Identify which cell holds the provided text, then report its (X, Y) central coordinate. 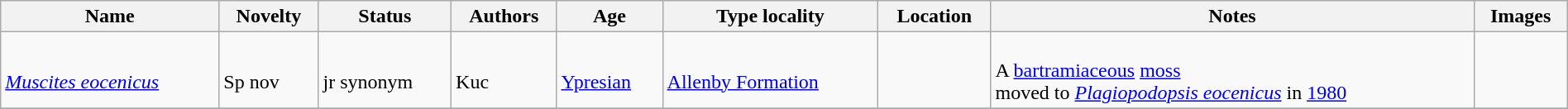
Age (610, 17)
Location (935, 17)
Status (385, 17)
jr synonym (385, 70)
Sp nov (269, 70)
Ypresian (610, 70)
Type locality (771, 17)
Name (110, 17)
Authors (504, 17)
Notes (1232, 17)
Allenby Formation (771, 70)
Kuc (504, 70)
A bartramiaceous moss moved to Plagiopodopsis eocenicus in 1980 (1232, 70)
Novelty (269, 17)
Muscites eocenicus (110, 70)
Images (1520, 17)
